Locate the cell with the specified text and output its (X, Y) center coordinate. 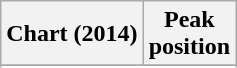
Peak position (189, 34)
Chart (2014) (72, 34)
